Search for the cell housing the specified text and yield its [x, y] center coordinate. 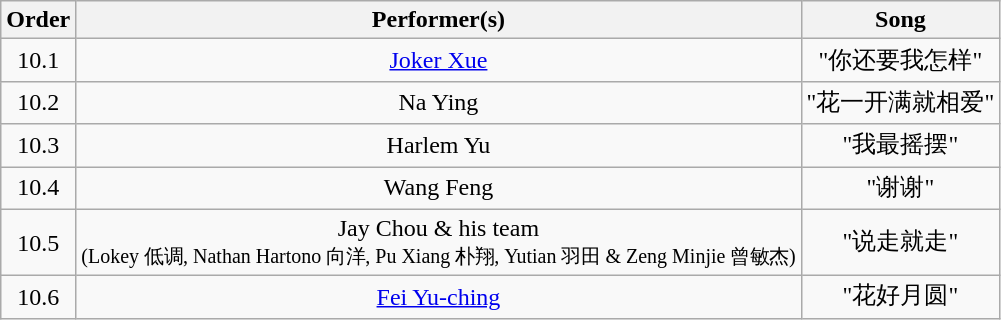
Song [900, 20]
10.2 [38, 102]
10.4 [38, 188]
10.3 [38, 146]
"花好月圆" [900, 298]
10.5 [38, 242]
"花一开满就相爱" [900, 102]
Order [38, 20]
Jay Chou & his team(Lokey 低调, Nathan Hartono 向洋, Pu Xiang 朴翔, Yutian 羽田 & Zeng Minjie 曾敏杰) [438, 242]
Wang Feng [438, 188]
10.1 [38, 60]
10.6 [38, 298]
Harlem Yu [438, 146]
"谢谢" [900, 188]
"你还要我怎样" [900, 60]
"说走就走" [900, 242]
Na Ying [438, 102]
Joker Xue [438, 60]
"我最摇摆" [900, 146]
Fei Yu-ching [438, 298]
Performer(s) [438, 20]
